Return the (X, Y) coordinate for the center point of the cell that contains the specified text.  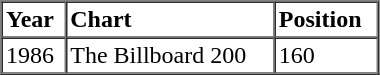
Year (34, 20)
160 (326, 56)
1986 (34, 56)
Chart (170, 20)
The Billboard 200 (170, 56)
Position (326, 20)
